Return the [x, y] coordinate for the center point of the cell that contains the specified text.  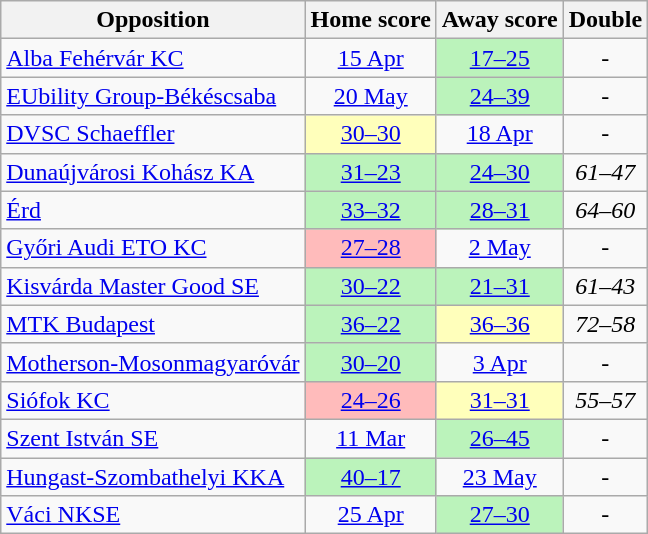
17–25 [500, 58]
Alba Fehérvár KC [153, 58]
36–36 [500, 324]
27–30 [500, 515]
33–32 [370, 210]
24–39 [500, 96]
DVSC Schaeffler [153, 134]
EUbility Group-Békéscsaba [153, 96]
64–60 [605, 210]
11 Mar [370, 438]
Double [605, 20]
Dunaújvárosi Kohász KA [153, 172]
31–31 [500, 400]
Kisvárda Master Good SE [153, 286]
Hungast-Szombathelyi KKA [153, 477]
25 Apr [370, 515]
55–57 [605, 400]
Érd [153, 210]
24–30 [500, 172]
15 Apr [370, 58]
Motherson-Mosonmagyaróvár [153, 362]
Siófok KC [153, 400]
26–45 [500, 438]
61–43 [605, 286]
18 Apr [500, 134]
61–47 [605, 172]
30–22 [370, 286]
Váci NKSE [153, 515]
MTK Budapest [153, 324]
20 May [370, 96]
2 May [500, 248]
3 Apr [500, 362]
Opposition [153, 20]
72–58 [605, 324]
36–22 [370, 324]
30–20 [370, 362]
28–31 [500, 210]
40–17 [370, 477]
24–26 [370, 400]
27–28 [370, 248]
Győri Audi ETO KC [153, 248]
23 May [500, 477]
30–30 [370, 134]
31–23 [370, 172]
Szent István SE [153, 438]
21–31 [500, 286]
Away score [500, 20]
Home score [370, 20]
